Return the (x, y) coordinate for the center point of the cell that contains the specified text.  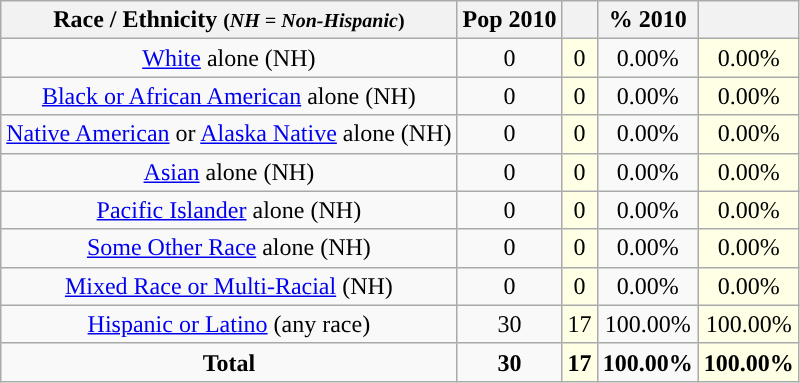
Race / Ethnicity (NH = Non-Hispanic) (229, 20)
Asian alone (NH) (229, 172)
Black or African American alone (NH) (229, 96)
Total (229, 362)
Hispanic or Latino (any race) (229, 324)
Some Other Race alone (NH) (229, 248)
Pacific Islander alone (NH) (229, 210)
Mixed Race or Multi-Racial (NH) (229, 286)
Native American or Alaska Native alone (NH) (229, 134)
Pop 2010 (510, 20)
White alone (NH) (229, 58)
% 2010 (648, 20)
